Scan for the cell matching the given text and deliver its (x, y) coordinate at center. 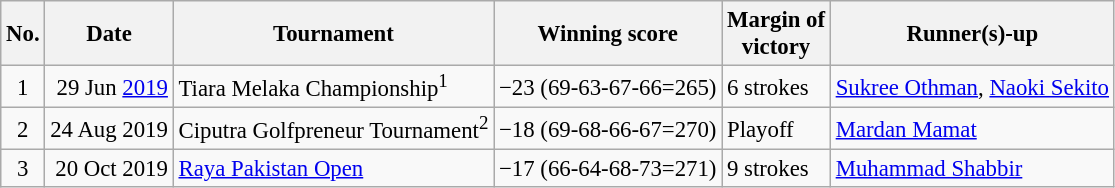
Raya Pakistan Open (333, 169)
3 (23, 169)
6 strokes (776, 87)
20 Oct 2019 (109, 169)
No. (23, 34)
1 (23, 87)
9 strokes (776, 169)
Ciputra Golfpreneur Tournament2 (333, 129)
Date (109, 34)
Tiara Melaka Championship1 (333, 87)
Runner(s)-up (972, 34)
Muhammad Shabbir (972, 169)
Winning score (608, 34)
Playoff (776, 129)
−18 (69-68-66-67=270) (608, 129)
Tournament (333, 34)
−17 (66-64-68-73=271) (608, 169)
Sukree Othman, Naoki Sekito (972, 87)
24 Aug 2019 (109, 129)
29 Jun 2019 (109, 87)
2 (23, 129)
Mardan Mamat (972, 129)
−23 (69-63-67-66=265) (608, 87)
Margin ofvictory (776, 34)
